Determine the [X, Y] coordinate at the center of the cell enclosing the given text.  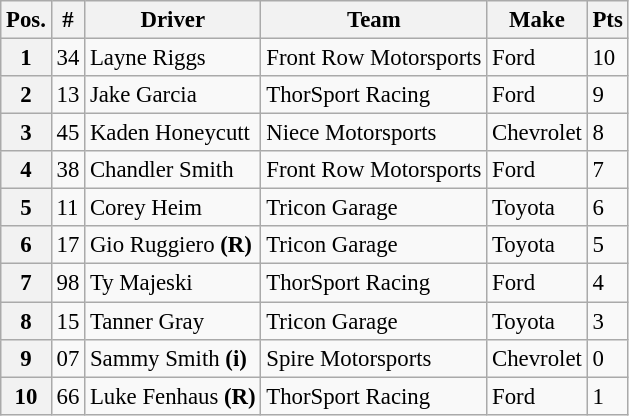
Sammy Smith (i) [173, 358]
98 [68, 283]
15 [68, 321]
38 [68, 170]
Pts [608, 20]
Tanner Gray [173, 321]
2 [26, 95]
Layne Riggs [173, 58]
# [68, 20]
66 [68, 396]
Gio Ruggiero (R) [173, 245]
34 [68, 58]
Jake Garcia [173, 95]
Pos. [26, 20]
Ty Majeski [173, 283]
13 [68, 95]
45 [68, 133]
Spire Motorsports [374, 358]
07 [68, 358]
11 [68, 208]
Luke Fenhaus (R) [173, 396]
Kaden Honeycutt [173, 133]
Team [374, 20]
Driver [173, 20]
Chandler Smith [173, 170]
17 [68, 245]
Corey Heim [173, 208]
Niece Motorsports [374, 133]
0 [608, 358]
Make [537, 20]
